Identify which cell holds the provided text, then report its [x, y] central coordinate. 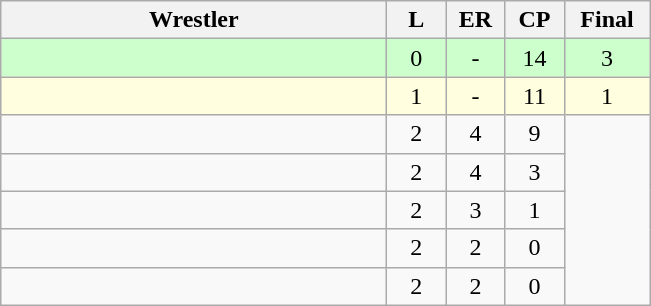
Final [607, 20]
Wrestler [194, 20]
9 [534, 134]
14 [534, 58]
L [416, 20]
CP [534, 20]
11 [534, 96]
ER [476, 20]
